For the text-containing cell, return its midpoint in [x, y] coordinate format. 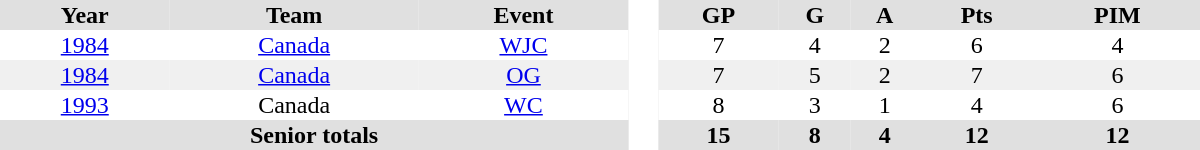
WC [524, 105]
1 [885, 105]
WJC [524, 45]
Event [524, 15]
Pts [976, 15]
3 [815, 105]
Team [294, 15]
G [815, 15]
Year [85, 15]
5 [815, 75]
Senior totals [314, 135]
PIM [1118, 15]
15 [718, 135]
1993 [85, 105]
OG [524, 75]
A [885, 15]
GP [718, 15]
